Provide the [x, y] coordinate of the cell's center where the given text is located.  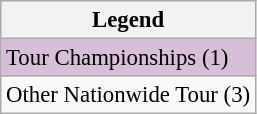
Tour Championships (1) [128, 58]
Legend [128, 20]
Other Nationwide Tour (3) [128, 95]
